Identify which cell holds the provided text, then report its (X, Y) central coordinate. 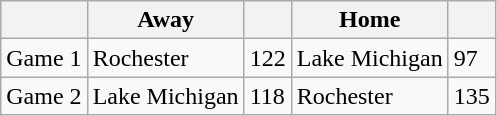
135 (472, 96)
Game 2 (44, 96)
122 (268, 58)
Game 1 (44, 58)
97 (472, 58)
118 (268, 96)
Away (166, 20)
Home (370, 20)
